Return (x, y) of the center of cell containing provided text 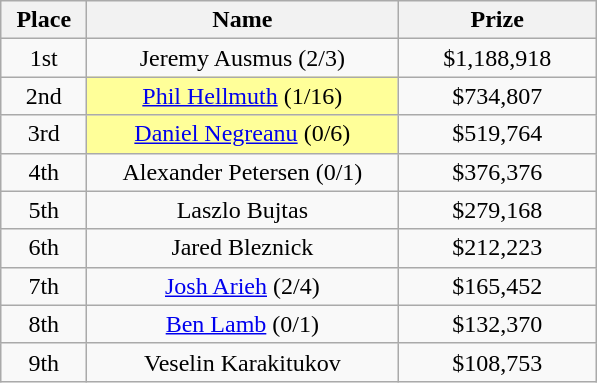
$165,452 (498, 286)
9th (44, 362)
Place (44, 20)
Phil Hellmuth (1/16) (242, 96)
$108,753 (498, 362)
1st (44, 58)
$279,168 (498, 210)
$376,376 (498, 172)
Daniel Negreanu (0/6) (242, 134)
Laszlo Bujtas (242, 210)
Name (242, 20)
$734,807 (498, 96)
Jeremy Ausmus (2/3) (242, 58)
$1,188,918 (498, 58)
2nd (44, 96)
4th (44, 172)
Jared Bleznick (242, 248)
Veselin Karakitukov (242, 362)
3rd (44, 134)
Josh Arieh (2/4) (242, 286)
5th (44, 210)
Alexander Petersen (0/1) (242, 172)
$132,370 (498, 324)
7th (44, 286)
8th (44, 324)
Ben Lamb (0/1) (242, 324)
$519,764 (498, 134)
$212,223 (498, 248)
Prize (498, 20)
6th (44, 248)
